Identify which cell holds the provided text, then report its [X, Y] central coordinate. 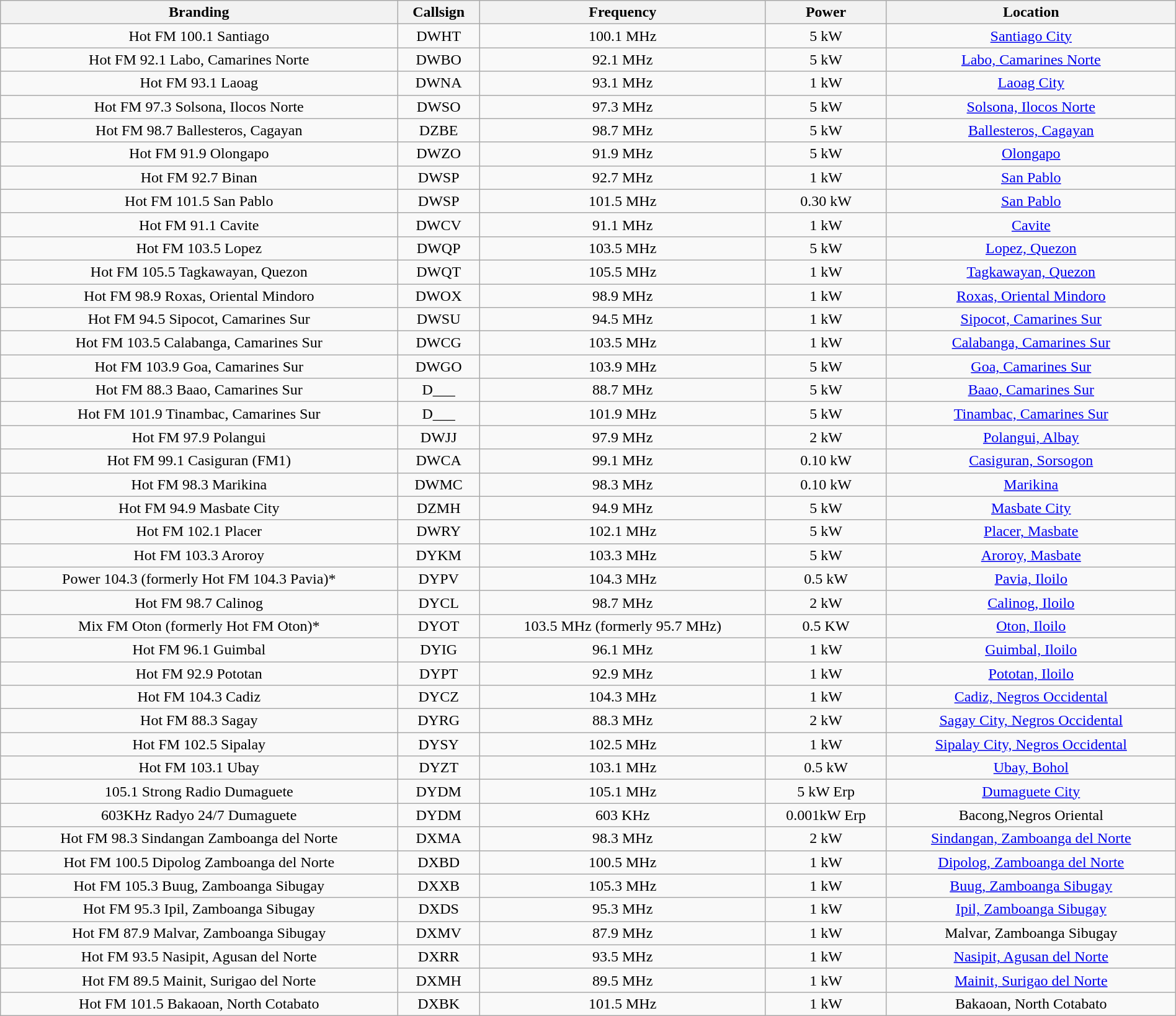
Hot FM 101.5 San Pablo [199, 201]
Hot FM 103.5 Calabanga, Camarines Sur [199, 343]
DWCV [439, 225]
Hot FM 95.3 Ipil, Zamboanga Sibugay [199, 909]
Hot FM 88.3 Sagay [199, 721]
Hot FM 98.7 Ballesteros, Cagayan [199, 130]
105.5 MHz [623, 272]
DYPT [439, 673]
DWHT [439, 36]
Hot FM 94.5 Sipocot, Camarines Sur [199, 319]
Hot FM 100.5 Dipolog Zamboanga del Norte [199, 862]
87.9 MHz [623, 933]
Sipocot, Camarines Sur [1031, 319]
Hot FM 96.1 Guimbal [199, 649]
DXDS [439, 909]
94.5 MHz [623, 319]
91.1 MHz [623, 225]
Hot FM 87.9 Malvar, Zamboanga Sibugay [199, 933]
DYPV [439, 579]
DWCG [439, 343]
Hot FM 98.3 Sindangan Zamboanga del Norte [199, 839]
Hot FM 104.3 Cadiz [199, 697]
DWCA [439, 461]
103.1 MHz [623, 768]
Calabanga, Camarines Sur [1031, 343]
Tinambac, Camarines Sur [1031, 414]
94.9 MHz [623, 508]
100.1 MHz [623, 36]
105.3 MHz [623, 886]
Polangui, Albay [1031, 437]
Dumaguete City [1031, 791]
Hot FM 101.5 Bakaoan, North Cotabato [199, 1004]
Hot FM 94.9 Masbate City [199, 508]
DYSY [439, 744]
DYCL [439, 602]
Sipalay City, Negros Occidental [1031, 744]
603 KHz [623, 815]
Roxas, Oriental Mindoro [1031, 296]
DYRG [439, 721]
97.3 MHz [623, 107]
DYZT [439, 768]
Cavite [1031, 225]
Hot FM 93.5 Nasipit, Agusan del Norte [199, 956]
DWQT [439, 272]
DYOT [439, 626]
Mainit, Surigao del Norte [1031, 980]
Callsign [439, 12]
Oton, Iloilo [1031, 626]
DYKM [439, 555]
92.7 MHz [623, 177]
Masbate City [1031, 508]
DZMH [439, 508]
97.9 MHz [623, 437]
88.7 MHz [623, 390]
Sagay City, Negros Occidental [1031, 721]
Tagkawayan, Quezon [1031, 272]
101.9 MHz [623, 414]
DXXB [439, 886]
Marikina [1031, 484]
102.1 MHz [623, 532]
Hot FM 102.1 Placer [199, 532]
Hot FM 103.3 Aroroy [199, 555]
DXMA [439, 839]
Hot FM 98.3 Marikina [199, 484]
Hot FM 98.9 Roxas, Oriental Mindoro [199, 296]
Olongapo [1031, 154]
Dipolog, Zamboanga del Norte [1031, 862]
Location [1031, 12]
Hot FM 92.9 Pototan [199, 673]
88.3 MHz [623, 721]
Power 104.3 (formerly Hot FM 104.3 Pavia)* [199, 579]
89.5 MHz [623, 980]
Hot FM 105.5 Tagkawayan, Quezon [199, 272]
Placer, Masbate [1031, 532]
Hot FM 101.9 Tinambac, Camarines Sur [199, 414]
Hot FM 92.1 Labo, Camarines Norte [199, 60]
Santiago City [1031, 36]
Calinog, Iloilo [1031, 602]
DXBK [439, 1004]
DWQP [439, 248]
Hot FM 92.7 Binan [199, 177]
Bacong,Negros Oriental [1031, 815]
DWGO [439, 367]
DWOX [439, 296]
DYIG [439, 649]
Hot FM 105.3 Buug, Zamboanga Sibugay [199, 886]
99.1 MHz [623, 461]
Malvar, Zamboanga Sibugay [1031, 933]
92.9 MHz [623, 673]
Power [826, 12]
5 kW Erp [826, 791]
Sindangan, Zamboanga del Norte [1031, 839]
Pototan, Iloilo [1031, 673]
Nasipit, Agusan del Norte [1031, 956]
DXMV [439, 933]
Hot FM 89.5 Mainit, Surigao del Norte [199, 980]
DWMC [439, 484]
DWRY [439, 532]
DWJJ [439, 437]
Hot FM 103.9 Goa, Camarines Sur [199, 367]
Lopez, Quezon [1031, 248]
100.5 MHz [623, 862]
98.9 MHz [623, 296]
105.1 MHz [623, 791]
Bakaoan, North Cotabato [1031, 1004]
103.9 MHz [623, 367]
DYCZ [439, 697]
Cadiz, Negros Occidental [1031, 697]
Ballesteros, Cagayan [1031, 130]
Guimbal, Iloilo [1031, 649]
Branding [199, 12]
Ubay, Bohol [1031, 768]
Mix FM Oton (formerly Hot FM Oton)* [199, 626]
103.5 MHz (formerly 95.7 MHz) [623, 626]
Solsona, Ilocos Norte [1031, 107]
DWZO [439, 154]
603KHz Radyo 24/7 Dumaguete [199, 815]
Hot FM 91.9 Olongapo [199, 154]
Hot FM 93.1 Laoag [199, 83]
DWBO [439, 60]
DXRR [439, 956]
Buug, Zamboanga Sibugay [1031, 886]
DWNA [439, 83]
103.3 MHz [623, 555]
102.5 MHz [623, 744]
Baao, Camarines Sur [1031, 390]
0.30 kW [826, 201]
Pavia, Iloilo [1031, 579]
0.5 KW [826, 626]
105.1 Strong Radio Dumaguete [199, 791]
Goa, Camarines Sur [1031, 367]
Laoag City [1031, 83]
Hot FM 97.9 Polangui [199, 437]
Hot FM 102.5 Sipalay [199, 744]
93.1 MHz [623, 83]
Hot FM 103.1 Ubay [199, 768]
Casiguran, Sorsogon [1031, 461]
Hot FM 91.1 Cavite [199, 225]
Hot FM 88.3 Baao, Camarines Sur [199, 390]
96.1 MHz [623, 649]
93.5 MHz [623, 956]
Hot FM 98.7 Calinog [199, 602]
Aroroy, Masbate [1031, 555]
Frequency [623, 12]
DWSU [439, 319]
92.1 MHz [623, 60]
Labo, Camarines Norte [1031, 60]
Hot FM 99.1 Casiguran (FM1) [199, 461]
95.3 MHz [623, 909]
91.9 MHz [623, 154]
0.001kW Erp [826, 815]
DWSO [439, 107]
Hot FM 103.5 Lopez [199, 248]
DXMH [439, 980]
Hot FM 100.1 Santiago [199, 36]
DZBE [439, 130]
Ipil, Zamboanga Sibugay [1031, 909]
DXBD [439, 862]
Hot FM 97.3 Solsona, Ilocos Norte [199, 107]
